Provide the (x, y) coordinate of the cell's center where the given text is located.  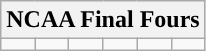
NCAA Final Fours (103, 20)
